For the text-containing cell, return its midpoint in [X, Y] coordinate format. 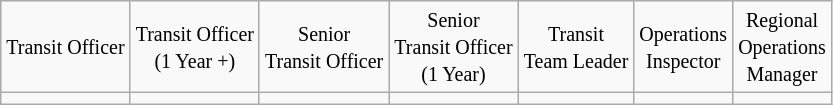
Transit Officer [66, 47]
Transit Officer (1 Year +) [194, 47]
RegionalOperationsManager [782, 47]
SeniorTransit Officer(1 Year) [454, 47]
SeniorTransit Officer [324, 47]
TransitTeam Leader [576, 47]
OperationsInspector [684, 47]
